Return the [X, Y] coordinate for the center point of the cell that contains the specified text.  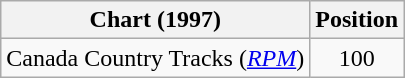
Position [357, 20]
100 [357, 58]
Canada Country Tracks (RPM) [156, 58]
Chart (1997) [156, 20]
